Return (X, Y) of the center of cell containing provided text 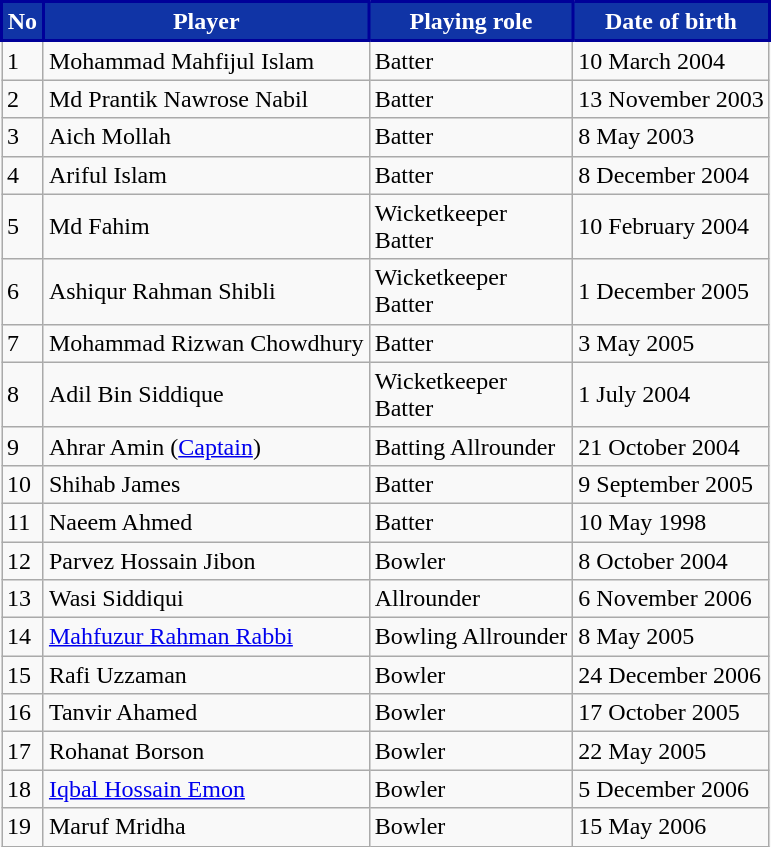
21 October 2004 (671, 446)
9 September 2005 (671, 484)
Ashiqur Rahman Shibli (206, 292)
24 December 2006 (671, 675)
Mahfuzur Rahman Rabbi (206, 637)
Rafi Uzzaman (206, 675)
Ariful Islam (206, 175)
13 November 2003 (671, 99)
1 (23, 60)
18 (23, 789)
22 May 2005 (671, 751)
3 May 2005 (671, 343)
Playing role (471, 22)
Aich Mollah (206, 137)
1 July 2004 (671, 394)
8 May 2005 (671, 637)
Maruf Mridha (206, 827)
Mohammad Mahfijul Islam (206, 60)
10 May 1998 (671, 522)
Iqbal Hossain Emon (206, 789)
10 February 2004 (671, 226)
Rohanat Borson (206, 751)
9 (23, 446)
8 May 2003 (671, 137)
13 (23, 599)
4 (23, 175)
Wasi Siddiqui (206, 599)
14 (23, 637)
12 (23, 561)
Batting Allrounder (471, 446)
Ahrar Amin (Captain) (206, 446)
17 October 2005 (671, 713)
3 (23, 137)
No (23, 22)
Player (206, 22)
19 (23, 827)
10 March 2004 (671, 60)
Naeem Ahmed (206, 522)
7 (23, 343)
Md Fahim (206, 226)
Parvez Hossain Jibon (206, 561)
Adil Bin Siddique (206, 394)
16 (23, 713)
5 (23, 226)
8 December 2004 (671, 175)
Tanvir Ahamed (206, 713)
15 (23, 675)
5 December 2006 (671, 789)
Mohammad Rizwan Chowdhury (206, 343)
2 (23, 99)
Shihab James (206, 484)
8 (23, 394)
10 (23, 484)
Bowling Allrounder (471, 637)
8 October 2004 (671, 561)
Allrounder (471, 599)
11 (23, 522)
Md Prantik Nawrose Nabil (206, 99)
6 (23, 292)
1 December 2005 (671, 292)
6 November 2006 (671, 599)
Date of birth (671, 22)
15 May 2006 (671, 827)
17 (23, 751)
